Capture the cell that displays the provided text and extract its (X, Y) central coordinate. 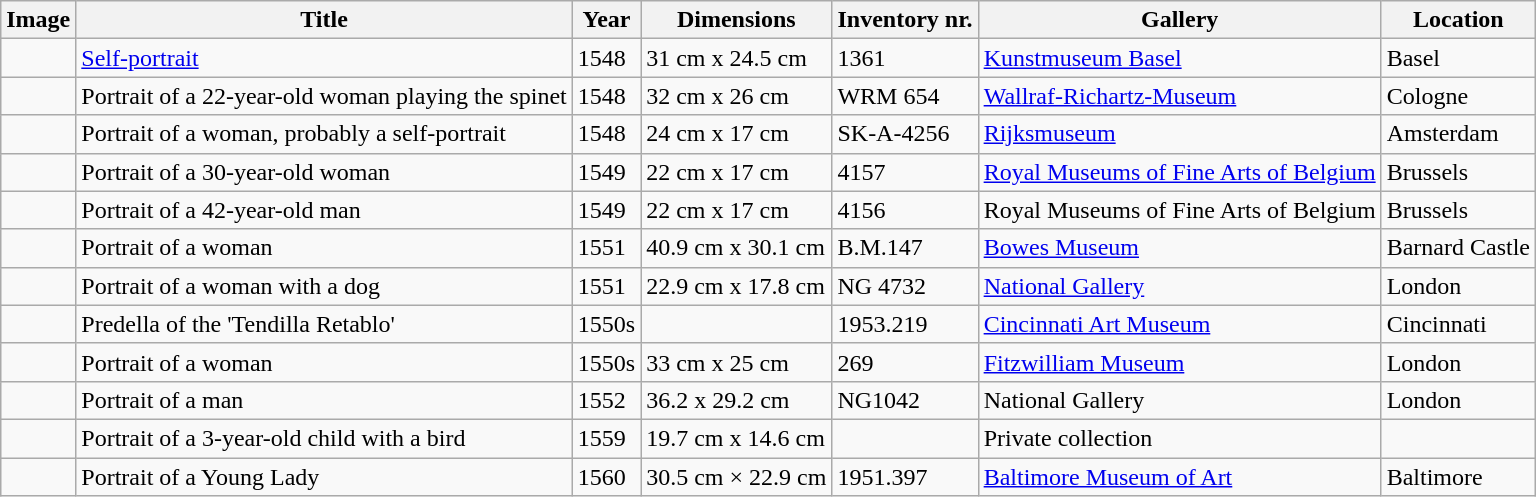
Portrait of a 42-year-old man (324, 210)
NG 4732 (905, 286)
24 cm x 17 cm (736, 134)
Barnard Castle (1458, 248)
Portrait of a woman with a dog (324, 286)
Image (38, 20)
22.9 cm x 17.8 cm (736, 286)
Predella of the 'Tendilla Retablo' (324, 324)
B.M.147 (905, 248)
Portrait of a 22-year-old woman playing the spinet (324, 96)
1560 (606, 477)
19.7 cm x 14.6 cm (736, 438)
Self-portrait (324, 58)
4156 (905, 210)
31 cm x 24.5 cm (736, 58)
Dimensions (736, 20)
Cologne (1458, 96)
1951.397 (905, 477)
WRM 654 (905, 96)
Wallraf-Richartz-Museum (1180, 96)
Location (1458, 20)
Year (606, 20)
Title (324, 20)
Cincinnati Art Museum (1180, 324)
30.5 cm × 22.9 cm (736, 477)
Amsterdam (1458, 134)
Private collection (1180, 438)
1361 (905, 58)
40.9 cm x 30.1 cm (736, 248)
Baltimore Museum of Art (1180, 477)
Portrait of a 3-year-old child with a bird (324, 438)
Portrait of a 30-year-old woman (324, 172)
1953.219 (905, 324)
Cincinnati (1458, 324)
NG1042 (905, 400)
33 cm x 25 cm (736, 362)
Portrait of a Young Lady (324, 477)
Gallery (1180, 20)
Bowes Museum (1180, 248)
4157 (905, 172)
269 (905, 362)
32 cm x 26 cm (736, 96)
1559 (606, 438)
Rijksmuseum (1180, 134)
36.2 x 29.2 cm (736, 400)
Fitzwilliam Museum (1180, 362)
Kunstmuseum Basel (1180, 58)
Inventory nr. (905, 20)
Baltimore (1458, 477)
1552 (606, 400)
SK-A-4256 (905, 134)
Portrait of a man (324, 400)
Basel (1458, 58)
Portrait of a woman, probably a self-portrait (324, 134)
